For the text-containing cell, return its midpoint in [x, y] coordinate format. 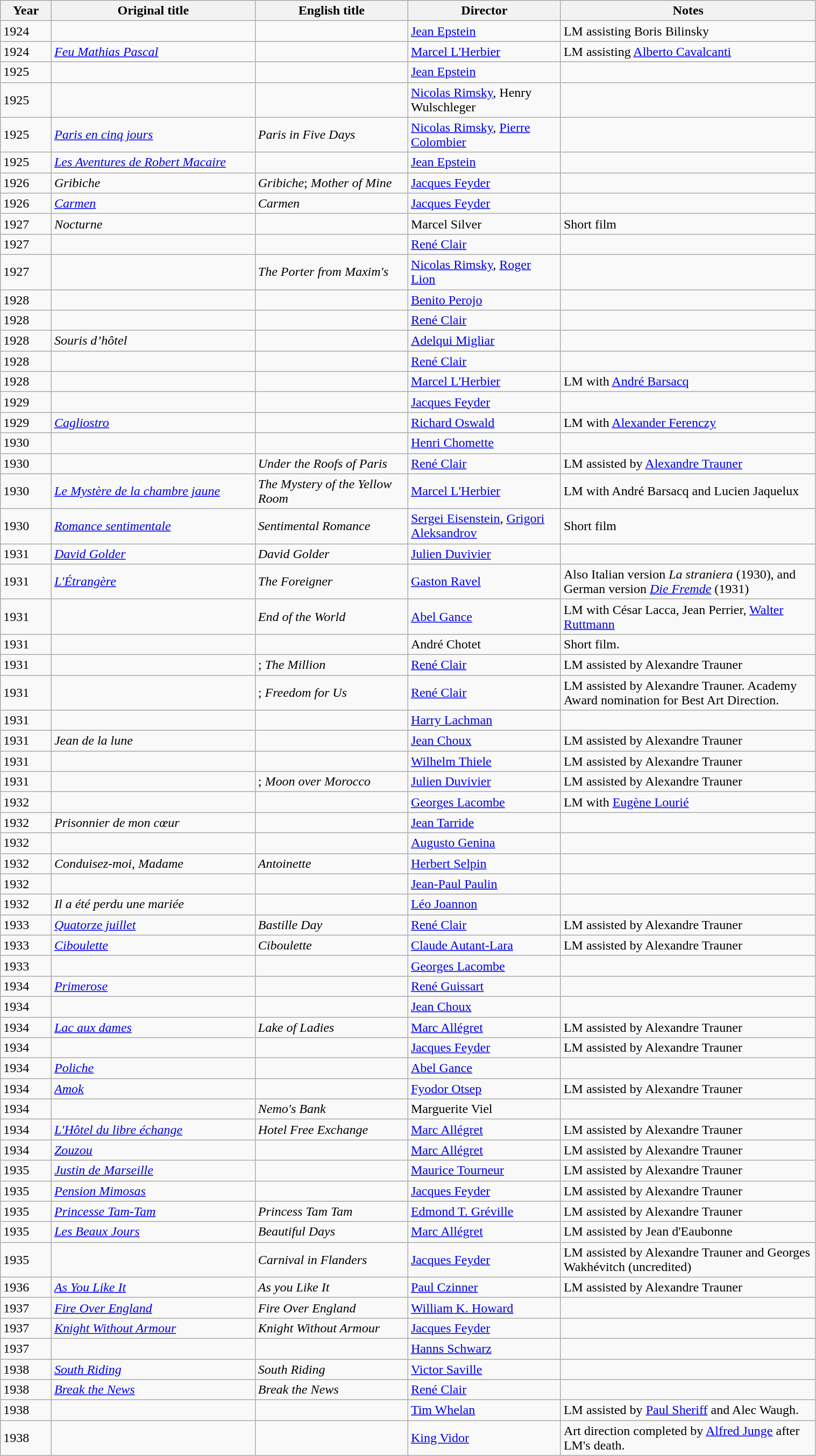
Léo Joannon [484, 904]
Poliche [153, 1068]
LM with César Lacca, Jean Perrier, Walter Ruttmann [688, 616]
1936 [26, 1287]
Souris d’hôtel [153, 341]
Harry Lachman [484, 720]
LM assisted by Alexandre Trauner. Academy Award nomination for Best Art Direction. [688, 693]
Zouzou [153, 1150]
Victor Saville [484, 1369]
Also Italian version La straniera (1930), and German version Die Fremde (1931) [688, 582]
Justin de Marseille [153, 1170]
Original title [153, 11]
L'Hôtel du libre échange [153, 1130]
English title [331, 11]
LM with Alexander Ferenczy [688, 423]
Notes [688, 11]
Under the Roofs of Paris [331, 463]
LM assisted by Jean d'Eaubonne [688, 1232]
Jean Tarride [484, 823]
Antoinette [331, 863]
Sergei Eisenstein, Grigori Aleksandrov [484, 526]
Pension Mimosas [153, 1191]
Henri Chomette [484, 443]
Short film. [688, 644]
Adelqui Migliar [484, 341]
Cagliostro [153, 423]
Year [26, 11]
Les Aventures de Robert Macaire [153, 162]
LM assisted by Alexandre Trauner and Georges Wakhévitch (uncredited) [688, 1259]
LM assisting Boris Bilinsky [688, 31]
Richard Oswald [484, 423]
Marcel Silver [484, 224]
Art direction completed by Alfred Junge after LM's death. [688, 1438]
Lac aux dames [153, 1027]
End of the World [331, 616]
Benito Perojo [484, 299]
LM with Eugène Lourié [688, 802]
Gaston Ravel [484, 582]
Princess Tam Tam [331, 1211]
The Foreigner [331, 582]
Princesse Tam-Tam [153, 1211]
Marguerite Viel [484, 1109]
Conduisez-moi, Madame [153, 863]
Nicolas Rimsky, Roger Lion [484, 272]
LM with André Barsacq [688, 382]
L'Étrangère [153, 582]
LM assisting Alberto Cavalcanti [688, 52]
Director [484, 11]
Prisonnier de mon cœur [153, 823]
André Chotet [484, 644]
; The Million [331, 665]
René Guissart [484, 986]
Quatorze juillet [153, 925]
Lake of Ladies [331, 1027]
Gribiche [153, 183]
Bastille Day [331, 925]
; Freedom for Us [331, 693]
Jean de la lune [153, 741]
Tim Whelan [484, 1410]
Paris en cinq jours [153, 134]
Sentimental Romance [331, 526]
William K. Howard [484, 1308]
Il a été perdu une mariée [153, 904]
Wilhelm Thiele [484, 761]
Jean-Paul Paulin [484, 884]
Nicolas Rimsky, Henry Wulschleger [484, 100]
Primerose [153, 986]
Claude Autant-Lara [484, 945]
Hanns Schwarz [484, 1348]
Maurice Tourneur [484, 1170]
Romance sentimentale [153, 526]
LM with André Barsacq and Lucien Jaquelux [688, 491]
Feu Mathias Pascal [153, 52]
Fyodor Otsep [484, 1089]
The Mystery of the Yellow Room [331, 491]
Gribiche; Mother of Mine [331, 183]
As you Like It [331, 1287]
Paris in Five Days [331, 134]
Carnival in Flanders [331, 1259]
Les Beaux Jours [153, 1232]
LM assisted by Paul Sheriff and Alec Waugh. [688, 1410]
; Moon over Morocco [331, 782]
Nemo's Bank [331, 1109]
The Porter from Maxim's [331, 272]
Paul Czinner [484, 1287]
Hotel Free Exchange [331, 1130]
Nocturne [153, 224]
Le Mystère de la chambre jaune [153, 491]
Beautiful Days [331, 1232]
King Vidor [484, 1438]
Nicolas Rimsky, Pierre Colombier [484, 134]
Edmond T. Gréville [484, 1211]
Amok [153, 1089]
Herbert Selpin [484, 863]
Augusto Genina [484, 843]
As You Like It [153, 1287]
